Return [x, y] of the center of cell containing provided text 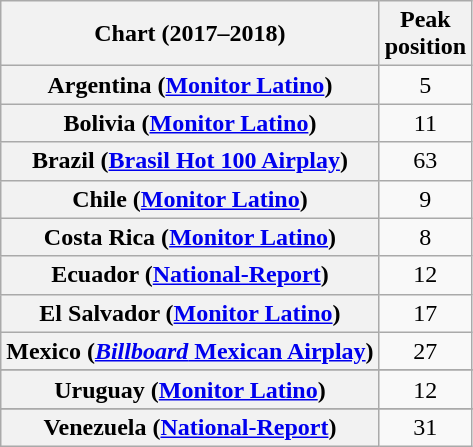
El Salvador (Monitor Latino) [190, 313]
Bolivia (Monitor Latino) [190, 123]
Costa Rica (Monitor Latino) [190, 237]
Brazil (Brasil Hot 100 Airplay) [190, 161]
Peakposition [425, 34]
Venezuela (National-Report) [190, 427]
8 [425, 237]
63 [425, 161]
Chile (Monitor Latino) [190, 199]
Mexico (Billboard Mexican Airplay) [190, 351]
Chart (2017–2018) [190, 34]
17 [425, 313]
5 [425, 85]
9 [425, 199]
Uruguay (Monitor Latino) [190, 389]
Argentina (Monitor Latino) [190, 85]
27 [425, 351]
11 [425, 123]
Ecuador (National-Report) [190, 275]
31 [425, 427]
